Find where the given text appears and provide that cell's center as [x, y] coordinate. 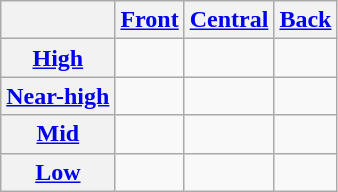
Back [306, 20]
Near-high [58, 96]
Low [58, 172]
Central [229, 20]
High [58, 58]
Mid [58, 134]
Front [150, 20]
